Output the [x, y] coordinate of the center of the cell containing the given text.  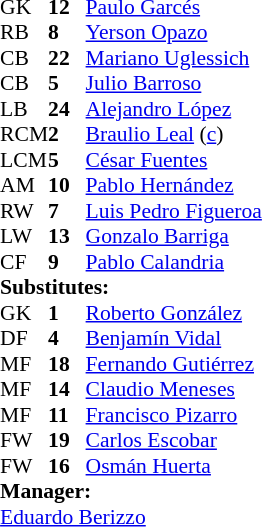
Alejandro López [174, 109]
LB [24, 109]
7 [67, 211]
Julio Barroso [174, 83]
1 [67, 313]
LW [24, 237]
Carlos Escobar [174, 441]
24 [67, 109]
Luis Pedro Figueroa [174, 211]
10 [67, 185]
22 [67, 58]
18 [67, 364]
8 [67, 33]
Substitutes: [131, 287]
19 [67, 441]
AM [24, 185]
CF [24, 262]
César Fuentes [174, 160]
14 [67, 389]
Benjamín Vidal [174, 339]
16 [67, 466]
11 [67, 415]
2 [67, 135]
4 [67, 339]
Roberto González [174, 313]
Manager: [131, 491]
RB [24, 33]
RW [24, 211]
Francisco Pizarro [174, 415]
LCM [24, 160]
RCM [24, 135]
Claudio Meneses [174, 389]
Fernando Gutiérrez [174, 364]
GK [24, 313]
Yerson Opazo [174, 33]
Mariano Uglessich [174, 58]
Pablo Calandria [174, 262]
DF [24, 339]
Gonzalo Barriga [174, 237]
Pablo Hernández [174, 185]
Braulio Leal (c) [174, 135]
9 [67, 262]
Osmán Huerta [174, 466]
13 [67, 237]
